From the cell containing the given text, extract its center point as (X, Y) coordinate. 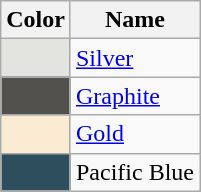
Color (36, 20)
Gold (134, 134)
Silver (134, 58)
Graphite (134, 96)
Pacific Blue (134, 172)
Name (134, 20)
